Return the (X, Y) coordinate for the center point of the cell that contains the specified text.  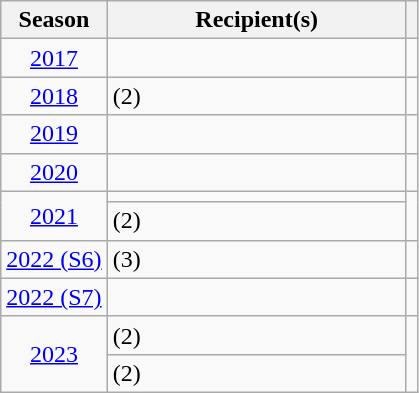
2023 (54, 354)
2022 (S7) (54, 297)
2022 (S6) (54, 259)
(3) (256, 259)
2018 (54, 96)
2019 (54, 134)
2020 (54, 172)
Recipient(s) (256, 20)
2021 (54, 216)
2017 (54, 58)
Season (54, 20)
